Detect which cell encompasses the target text, then output its (X, Y) center coordinate. 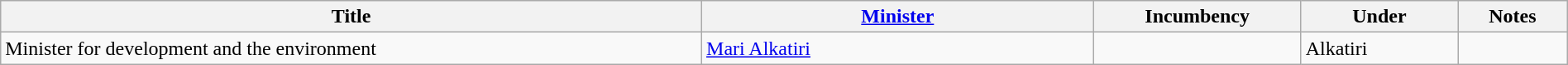
Title (351, 17)
Minister for development and the environment (351, 48)
Alkatiri (1379, 48)
Notes (1513, 17)
Under (1379, 17)
Mari Alkatiri (898, 48)
Incumbency (1198, 17)
Minister (898, 17)
